Search for the cell housing the specified text and yield its (X, Y) center coordinate. 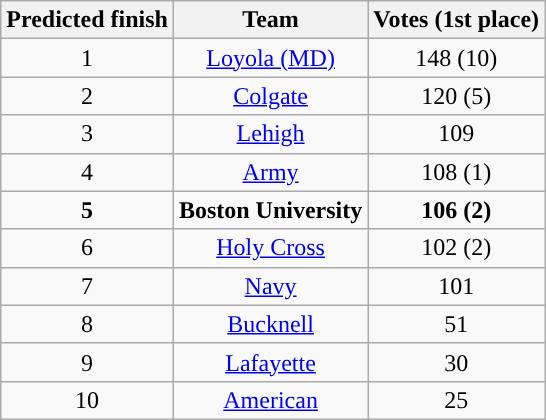
148 (10) (456, 58)
Team (270, 20)
25 (456, 400)
Bucknell (270, 324)
1 (88, 58)
8 (88, 324)
4 (88, 172)
3 (88, 134)
Holy Cross (270, 248)
2 (88, 96)
Votes (1st place) (456, 20)
Navy (270, 286)
101 (456, 286)
30 (456, 362)
Army (270, 172)
Lafayette (270, 362)
Loyola (MD) (270, 58)
7 (88, 286)
51 (456, 324)
120 (5) (456, 96)
109 (456, 134)
Lehigh (270, 134)
American (270, 400)
Boston University (270, 210)
Colgate (270, 96)
5 (88, 210)
Predicted finish (88, 20)
106 (2) (456, 210)
9 (88, 362)
102 (2) (456, 248)
108 (1) (456, 172)
10 (88, 400)
6 (88, 248)
